Determine the (X, Y) coordinate at the center of the cell enclosing the given text.  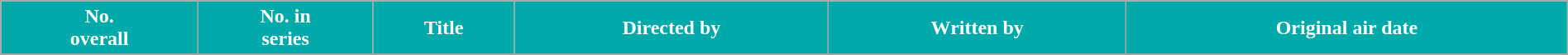
No. inseries (285, 28)
No. overall (99, 28)
Written by (978, 28)
Original air date (1347, 28)
Directed by (672, 28)
Title (443, 28)
